Output the [x, y] coordinate of the center of the cell containing the given text.  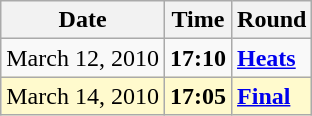
Heats [272, 58]
17:05 [198, 96]
March 14, 2010 [83, 96]
Time [198, 20]
Date [83, 20]
17:10 [198, 58]
Round [272, 20]
Final [272, 96]
March 12, 2010 [83, 58]
